Provide the (x, y) coordinate of the cell's center where the given text is located.  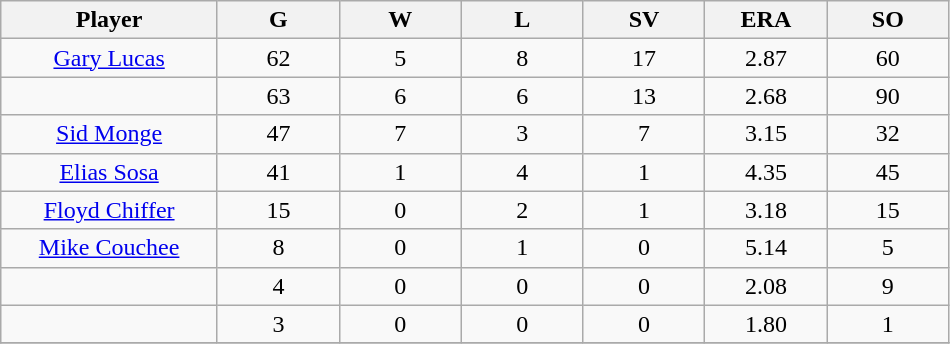
13 (644, 96)
63 (278, 96)
60 (888, 58)
2.87 (766, 58)
41 (278, 172)
4.35 (766, 172)
32 (888, 134)
9 (888, 286)
3.15 (766, 134)
62 (278, 58)
Elias Sosa (110, 172)
W (400, 20)
Gary Lucas (110, 58)
2.68 (766, 96)
47 (278, 134)
45 (888, 172)
L (522, 20)
17 (644, 58)
Player (110, 20)
3.18 (766, 210)
SV (644, 20)
90 (888, 96)
Floyd Chiffer (110, 210)
ERA (766, 20)
1.80 (766, 324)
Mike Couchee (110, 248)
2.08 (766, 286)
SO (888, 20)
5.14 (766, 248)
G (278, 20)
Sid Monge (110, 134)
2 (522, 210)
